Extract the [X, Y] coordinate from the center of the cell holding the provided text.  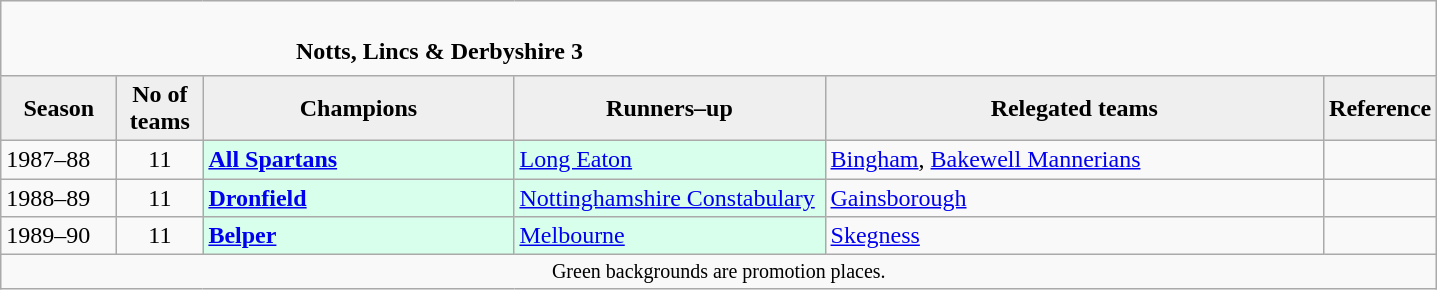
Skegness [1074, 236]
Nottinghamshire Constabulary [670, 197]
Relegated teams [1074, 108]
Belper [358, 236]
Dronfield [358, 197]
Melbourne [670, 236]
Bingham, Bakewell Mannerians [1074, 159]
1988–89 [59, 197]
Runners–up [670, 108]
Long Eaton [670, 159]
All Spartans [358, 159]
1987–88 [59, 159]
1989–90 [59, 236]
Champions [358, 108]
Green backgrounds are promotion places. [719, 272]
Gainsborough [1074, 197]
Season [59, 108]
Reference [1380, 108]
No of teams [160, 108]
